Scan for the cell matching the given text and deliver its (x, y) coordinate at center. 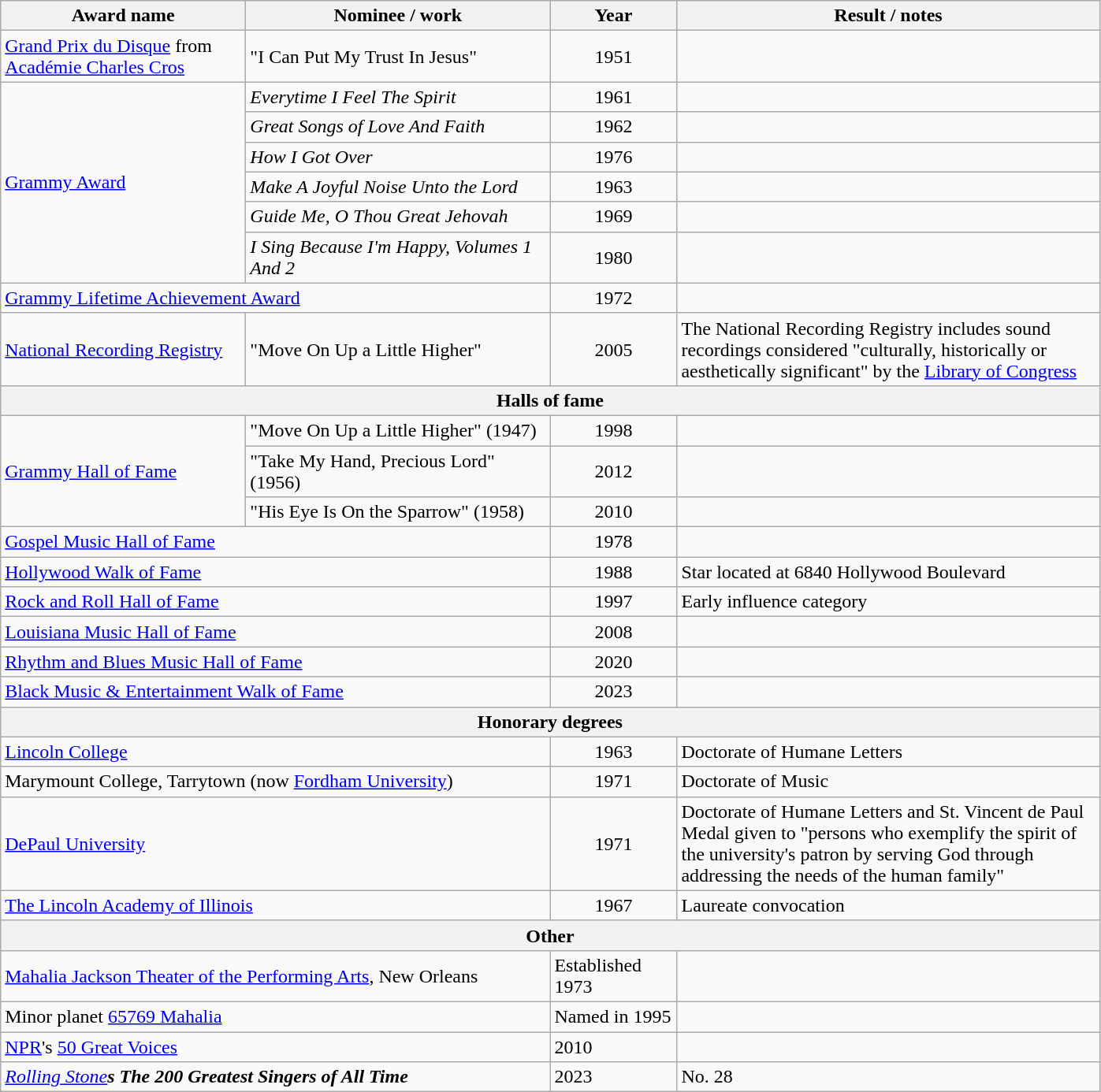
Year (613, 16)
Result / notes (888, 16)
Lincoln College (276, 752)
1951 (613, 57)
"Move On Up a Little Higher" (398, 349)
Rock and Roll Hall of Fame (276, 602)
Other (550, 935)
National Recording Registry (123, 349)
No. 28 (888, 1077)
Grammy Hall of Fame (123, 471)
Halls of fame (550, 400)
2005 (613, 349)
Louisiana Music Hall of Fame (276, 632)
Hollywood Walk of Fame (276, 572)
Minor planet 65769 Mahalia (276, 1016)
DePaul University (276, 843)
"I Can Put My Trust In Jesus" (398, 57)
"Move On Up a Little Higher" (1947) (398, 430)
1976 (613, 157)
Doctorate of Humane Letters (888, 752)
2008 (613, 632)
1969 (613, 217)
Doctorate of Music (888, 782)
Star located at 6840 Hollywood Boulevard (888, 572)
Black Music & Entertainment Walk of Fame (276, 692)
"His Eye Is On the Sparrow" (1958) (398, 512)
Great Songs of Love And Faith (398, 127)
Make A Joyful Noise Unto the Lord (398, 187)
Grammy Lifetime Achievement Award (276, 298)
1998 (613, 430)
Named in 1995 (613, 1016)
Honorary degrees (550, 722)
Guide Me, O Thou Great Jehovah (398, 217)
The Lincoln Academy of Illinois (276, 905)
1980 (613, 257)
1988 (613, 572)
Grammy Award (123, 183)
1972 (613, 298)
Rhythm and Blues Music Hall of Fame (276, 662)
Early influence category (888, 602)
Award name (123, 16)
Everytime I Feel The Spirit (398, 97)
Established 1973 (613, 975)
2020 (613, 662)
Laureate convocation (888, 905)
Grand Prix du Disque from Académie Charles Cros (123, 57)
1967 (613, 905)
Rolling Stones The 200 Greatest Singers of All Time (276, 1077)
"Take My Hand, Precious Lord" (1956) (398, 471)
How I Got Over (398, 157)
1997 (613, 602)
Marymount College, Tarrytown (now Fordham University) (276, 782)
Nominee / work (398, 16)
1962 (613, 127)
Mahalia Jackson Theater of the Performing Arts, New Orleans (276, 975)
NPR's 50 Great Voices (276, 1047)
I Sing Because I'm Happy, Volumes 1 And 2 (398, 257)
1961 (613, 97)
Gospel Music Hall of Fame (276, 542)
2012 (613, 471)
1978 (613, 542)
